For the text-containing cell, return its midpoint in (X, Y) coordinate format. 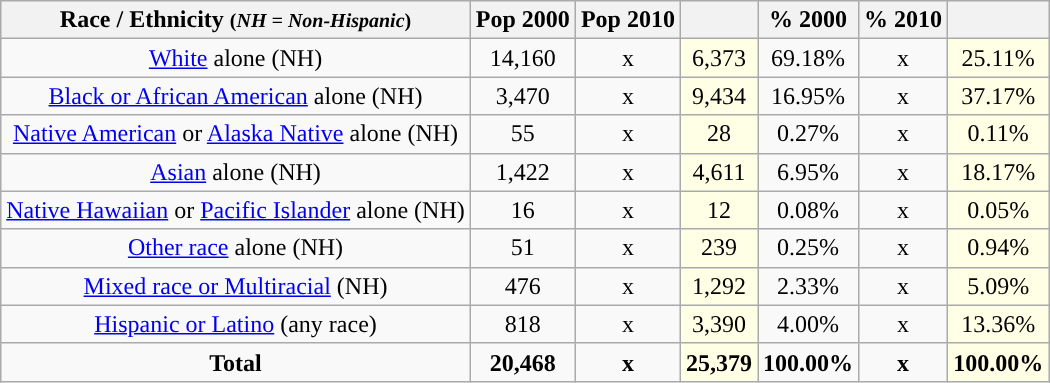
14,160 (522, 58)
Total (236, 362)
White alone (NH) (236, 58)
37.17% (998, 96)
55 (522, 134)
0.94% (998, 248)
239 (718, 248)
13.36% (998, 324)
Asian alone (NH) (236, 172)
Native Hawaiian or Pacific Islander alone (NH) (236, 210)
51 (522, 248)
818 (522, 324)
25.11% (998, 58)
18.17% (998, 172)
16.95% (808, 96)
9,434 (718, 96)
6.95% (808, 172)
Pop 2000 (522, 20)
Mixed race or Multiracial (NH) (236, 286)
% 2010 (904, 20)
6,373 (718, 58)
3,390 (718, 324)
12 (718, 210)
20,468 (522, 362)
3,470 (522, 96)
0.08% (808, 210)
% 2000 (808, 20)
476 (522, 286)
25,379 (718, 362)
16 (522, 210)
Pop 2010 (628, 20)
Hispanic or Latino (any race) (236, 324)
4.00% (808, 324)
Native American or Alaska Native alone (NH) (236, 134)
5.09% (998, 286)
0.05% (998, 210)
2.33% (808, 286)
Race / Ethnicity (NH = Non-Hispanic) (236, 20)
1,422 (522, 172)
Black or African American alone (NH) (236, 96)
Other race alone (NH) (236, 248)
0.27% (808, 134)
69.18% (808, 58)
1,292 (718, 286)
28 (718, 134)
4,611 (718, 172)
0.11% (998, 134)
0.25% (808, 248)
